Return (X, Y) of the center of cell containing provided text 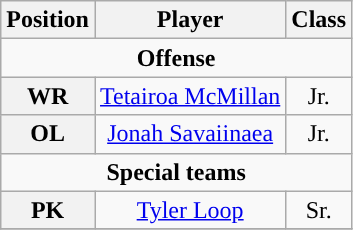
Player (190, 20)
Position (48, 20)
Special teams (176, 172)
PK (48, 210)
OL (48, 134)
Tyler Loop (190, 210)
Tetairoa McMillan (190, 96)
Class (319, 20)
Jonah Savaiinaea (190, 134)
Sr. (319, 210)
Offense (176, 58)
WR (48, 96)
